From the cell containing the given text, extract its center point as [x, y] coordinate. 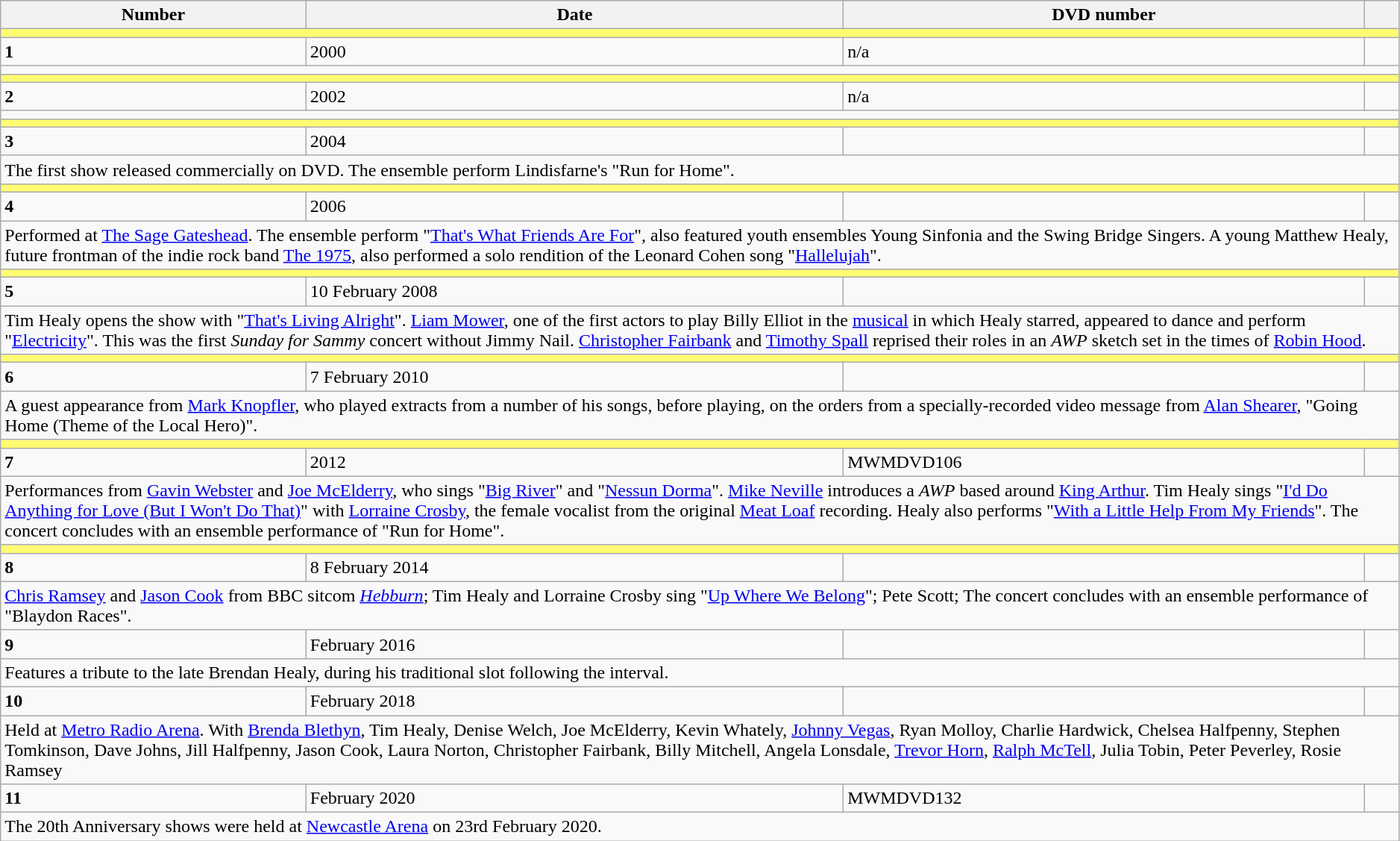
MWMDVD132 [1104, 798]
Number [154, 15]
February 2016 [574, 644]
7 [154, 462]
1 [154, 51]
9 [154, 644]
2004 [574, 141]
7 February 2010 [574, 377]
8 [154, 567]
10 February 2008 [574, 292]
10 [154, 701]
2 [154, 96]
8 February 2014 [574, 567]
Date [574, 15]
February 2020 [574, 798]
February 2018 [574, 701]
The 20th Anniversary shows were held at Newcastle Arena on 23rd February 2020. [700, 827]
4 [154, 206]
DVD number [1104, 15]
2012 [574, 462]
MWMDVD106 [1104, 462]
Features a tribute to the late Brendan Healy, during his traditional slot following the interval. [700, 672]
2000 [574, 51]
6 [154, 377]
2006 [574, 206]
2002 [574, 96]
3 [154, 141]
11 [154, 798]
The first show released commercially on DVD. The ensemble perform Lindisfarne's "Run for Home". [700, 169]
5 [154, 292]
